Find where the given text appears and provide that cell's center as (X, Y) coordinate. 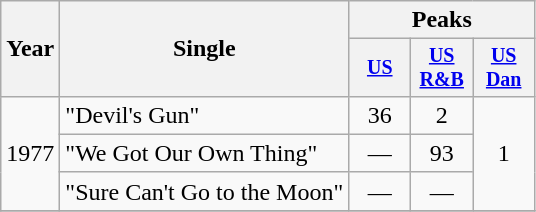
"Sure Can't Go to the Moon" (204, 191)
1977 (30, 153)
USDan (504, 68)
Single (204, 49)
Peaks (442, 20)
"Devil's Gun" (204, 115)
2 (442, 115)
USR&B (442, 68)
Year (30, 49)
93 (442, 153)
1 (504, 153)
"We Got Our Own Thing" (204, 153)
US (380, 68)
36 (380, 115)
